Capture the cell that displays the provided text and extract its (x, y) central coordinate. 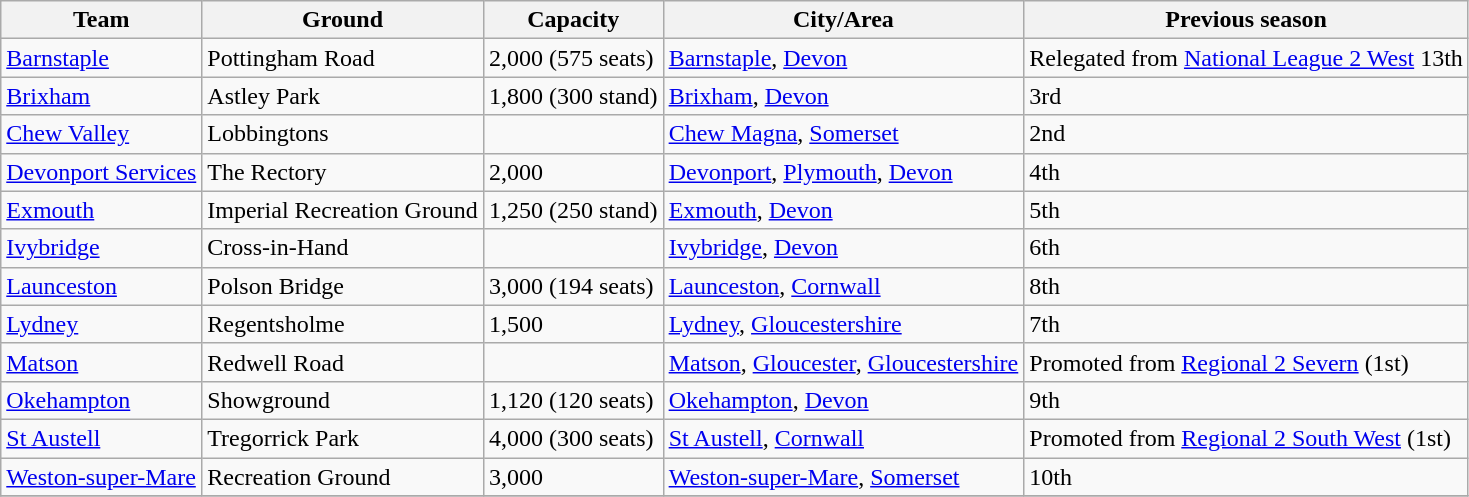
Brixham (102, 96)
City/Area (844, 20)
Barnstaple, Devon (844, 58)
3rd (1246, 96)
Exmouth (102, 210)
Promoted from Regional 2 Severn (1st) (1246, 362)
Okehampton (102, 400)
1,120 (120 seats) (573, 400)
St Austell (102, 438)
Lobbingtons (343, 134)
Chew Magna, Somerset (844, 134)
10th (1246, 477)
Astley Park (343, 96)
The Rectory (343, 172)
Redwell Road (343, 362)
3,000 (194 seats) (573, 286)
Capacity (573, 20)
Okehampton, Devon (844, 400)
Weston-super-Mare (102, 477)
Weston-super-Mare, Somerset (844, 477)
Lydney, Gloucestershire (844, 324)
Matson (102, 362)
Ivybridge, Devon (844, 248)
4,000 (300 seats) (573, 438)
Ground (343, 20)
2,000 (573, 172)
Showground (343, 400)
2,000 (575 seats) (573, 58)
Recreation Ground (343, 477)
Polson Bridge (343, 286)
1,250 (250 stand) (573, 210)
Launceston, Cornwall (844, 286)
Chew Valley (102, 134)
Promoted from Regional 2 South West (1st) (1246, 438)
7th (1246, 324)
Relegated from National League 2 West 13th (1246, 58)
Devonport, Plymouth, Devon (844, 172)
1,500 (573, 324)
Previous season (1246, 20)
Regentsholme (343, 324)
Brixham, Devon (844, 96)
Pottingham Road (343, 58)
Cross-in-Hand (343, 248)
Imperial Recreation Ground (343, 210)
5th (1246, 210)
Matson, Gloucester, Gloucestershire (844, 362)
St Austell, Cornwall (844, 438)
Barnstaple (102, 58)
9th (1246, 400)
Devonport Services (102, 172)
Lydney (102, 324)
Team (102, 20)
8th (1246, 286)
Ivybridge (102, 248)
4th (1246, 172)
1,800 (300 stand) (573, 96)
Launceston (102, 286)
Tregorrick Park (343, 438)
6th (1246, 248)
3,000 (573, 477)
Exmouth, Devon (844, 210)
2nd (1246, 134)
